Search for the cell housing the specified text and yield its [X, Y] center coordinate. 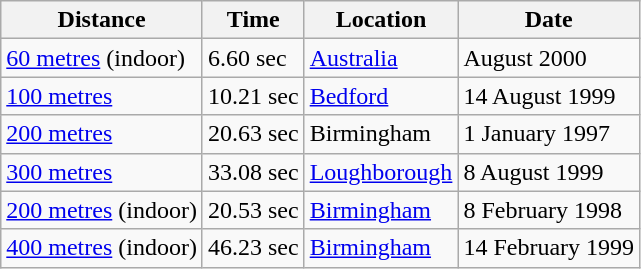
8 August 1999 [549, 172]
10.21 sec [253, 96]
20.53 sec [253, 210]
400 metres (indoor) [102, 248]
20.63 sec [253, 134]
200 metres [102, 134]
Date [549, 20]
14 August 1999 [549, 96]
Bedford [381, 96]
6.60 sec [253, 58]
Australia [381, 58]
46.23 sec [253, 248]
Time [253, 20]
Distance [102, 20]
200 metres (indoor) [102, 210]
8 February 1998 [549, 210]
14 February 1999 [549, 248]
August 2000 [549, 58]
300 metres [102, 172]
33.08 sec [253, 172]
100 metres [102, 96]
1 January 1997 [549, 134]
Loughborough [381, 172]
60 metres (indoor) [102, 58]
Location [381, 20]
